Output the [x, y] coordinate of the center of the cell containing the given text.  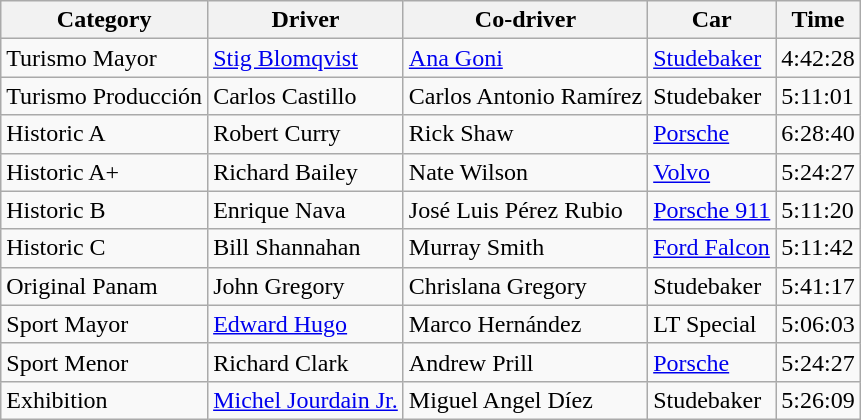
Porsche 911 [712, 210]
Richard Clark [306, 362]
Driver [306, 20]
Co-driver [525, 20]
Carlos Castillo [306, 96]
Carlos Antonio Ramírez [525, 96]
LT Special [712, 324]
Miguel Angel Díez [525, 400]
Volvo [712, 172]
Turismo Producción [104, 96]
5:41:17 [818, 286]
5:11:01 [818, 96]
Historic A [104, 134]
José Luis Pérez Rubio [525, 210]
Richard Bailey [306, 172]
5:11:42 [818, 248]
Bill Shannahan [306, 248]
Stig Blomqvist [306, 58]
Robert Curry [306, 134]
Andrew Prill [525, 362]
Turismo Mayor [104, 58]
Rick Shaw [525, 134]
6:28:40 [818, 134]
5:06:03 [818, 324]
5:26:09 [818, 400]
Edward Hugo [306, 324]
Historic C [104, 248]
Murray Smith [525, 248]
Ana Goni [525, 58]
Time [818, 20]
4:42:28 [818, 58]
Sport Menor [104, 362]
Historic B [104, 210]
Nate Wilson [525, 172]
Car [712, 20]
Chrislana Gregory [525, 286]
Original Panam [104, 286]
Ford Falcon [712, 248]
Michel Jourdain Jr. [306, 400]
Enrique Nava [306, 210]
5:11:20 [818, 210]
Category [104, 20]
Marco Hernández [525, 324]
John Gregory [306, 286]
Historic A+ [104, 172]
Exhibition [104, 400]
Sport Mayor [104, 324]
